Return [x, y] of the center of cell containing provided text 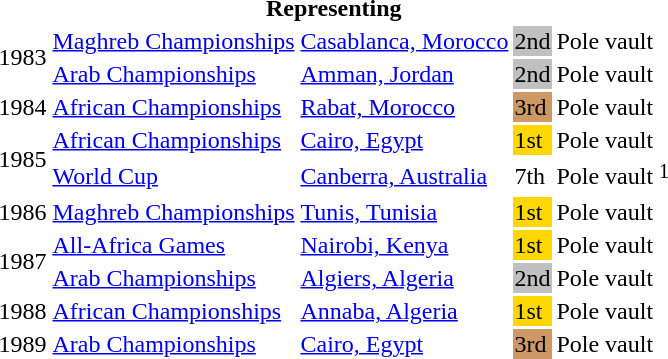
Annaba, Algeria [404, 311]
Casablanca, Morocco [404, 41]
Rabat, Morocco [404, 107]
Algiers, Algeria [404, 278]
All-Africa Games [174, 245]
Nairobi, Kenya [404, 245]
Tunis, Tunisia [404, 212]
7th [532, 176]
Amman, Jordan [404, 74]
World Cup [174, 176]
Canberra, Australia [404, 176]
